From the cell containing the given text, extract its center point as [X, Y] coordinate. 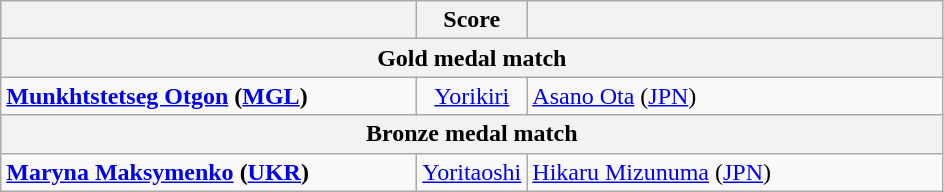
Hikaru Mizunuma (JPN) [735, 172]
Munkhtstetseg Otgon (MGL) [209, 96]
Score [472, 20]
Maryna Maksymenko (UKR) [209, 172]
Gold medal match [472, 58]
Asano Ota (JPN) [735, 96]
Yorikiri [472, 96]
Bronze medal match [472, 134]
Yoritaoshi [472, 172]
